Locate the cell with the specified text and output its [x, y] center coordinate. 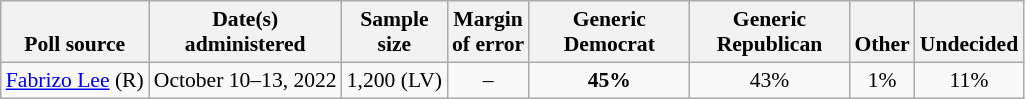
Poll source [75, 32]
GenericRepublican [769, 32]
11% [969, 80]
October 10–13, 2022 [246, 80]
43% [769, 80]
1,200 (LV) [394, 80]
GenericDemocrat [609, 32]
Undecided [969, 32]
Other [882, 32]
1% [882, 80]
Fabrizo Lee (R) [75, 80]
Samplesize [394, 32]
– [488, 80]
45% [609, 80]
Date(s)administered [246, 32]
Marginof error [488, 32]
